Search for the cell housing the specified text and yield its [x, y] center coordinate. 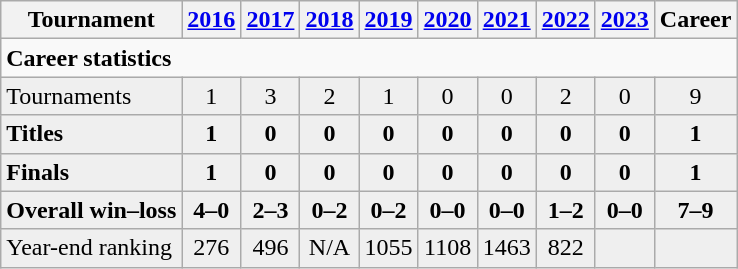
Finals [92, 172]
822 [566, 248]
2–3 [270, 210]
2021 [506, 20]
Career statistics [369, 58]
1463 [506, 248]
N/A [330, 248]
2016 [212, 20]
4–0 [212, 210]
Titles [92, 134]
2022 [566, 20]
2023 [624, 20]
9 [696, 96]
Tournament [92, 20]
276 [212, 248]
1–2 [566, 210]
Overall win–loss [92, 210]
2019 [388, 20]
2017 [270, 20]
496 [270, 248]
1108 [448, 248]
Tournaments [92, 96]
2018 [330, 20]
Year-end ranking [92, 248]
Career [696, 20]
7–9 [696, 210]
3 [270, 96]
2020 [448, 20]
1055 [388, 248]
